Provide the [X, Y] coordinate of the cell's center where the given text is located.  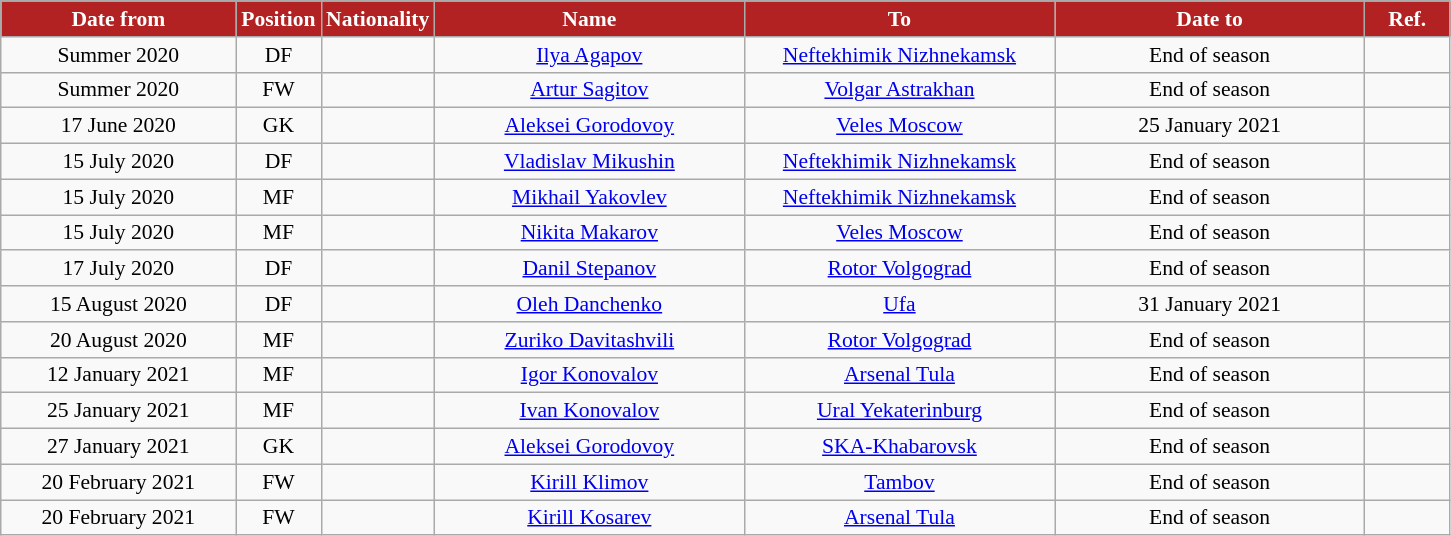
17 July 2020 [118, 269]
Ivan Konovalov [589, 411]
31 January 2021 [1210, 304]
Volgar Astrakhan [899, 90]
Ref. [1408, 19]
Igor Konovalov [589, 375]
Ilya Agapov [589, 55]
Ural Yekaterinburg [899, 411]
Kirill Kosarev [589, 518]
Artur Sagitov [589, 90]
Oleh Danchenko [589, 304]
15 August 2020 [118, 304]
17 June 2020 [118, 126]
Nationality [378, 19]
Position [278, 19]
Kirill Klimov [589, 482]
Nikita Makarov [589, 233]
Mikhail Yakovlev [589, 197]
Ufa [899, 304]
20 August 2020 [118, 340]
Tambov [899, 482]
Danil Stepanov [589, 269]
Vladislav Mikushin [589, 162]
Date from [118, 19]
Name [589, 19]
To [899, 19]
Zuriko Davitashvili [589, 340]
Date to [1210, 19]
SKA-Khabarovsk [899, 447]
27 January 2021 [118, 447]
12 January 2021 [118, 375]
